For the text-containing cell, return its midpoint in (X, Y) coordinate format. 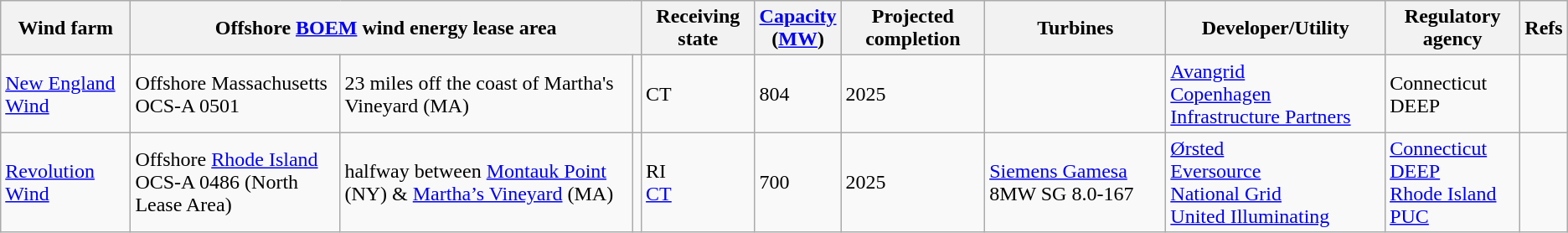
Siemens Gamesa 8MW SG 8.0-167 (1075, 183)
ØrstedEversourceNational GridUnited Illuminating (1276, 183)
Wind farm (65, 28)
Receiving state (699, 28)
CT (699, 94)
Offshore BOEM wind energy lease area (386, 28)
Refs (1544, 28)
New England Wind (65, 94)
Projected completion (913, 28)
Regulatory agency (1452, 28)
Offshore Rhode IslandOCS-A 0486 (North Lease Area) (235, 183)
Offshore Massachusetts OCS-A 0501 (235, 94)
Connecticut DEEP (1452, 94)
Turbines (1075, 28)
halfway between Montauk Point (NY) & Martha’s Vineyard (MA) (486, 183)
700 (797, 183)
Developer/Utility (1276, 28)
804 (797, 94)
Revolution Wind (65, 183)
RICT (699, 183)
AvangridCopenhagen Infrastructure Partners (1276, 94)
23 miles off the coast of Martha's Vineyard (MA) (486, 94)
Capacity(MW) (797, 28)
Connecticut DEEPRhode Island PUC (1452, 183)
